From the cell containing the given text, extract its center point as (X, Y) coordinate. 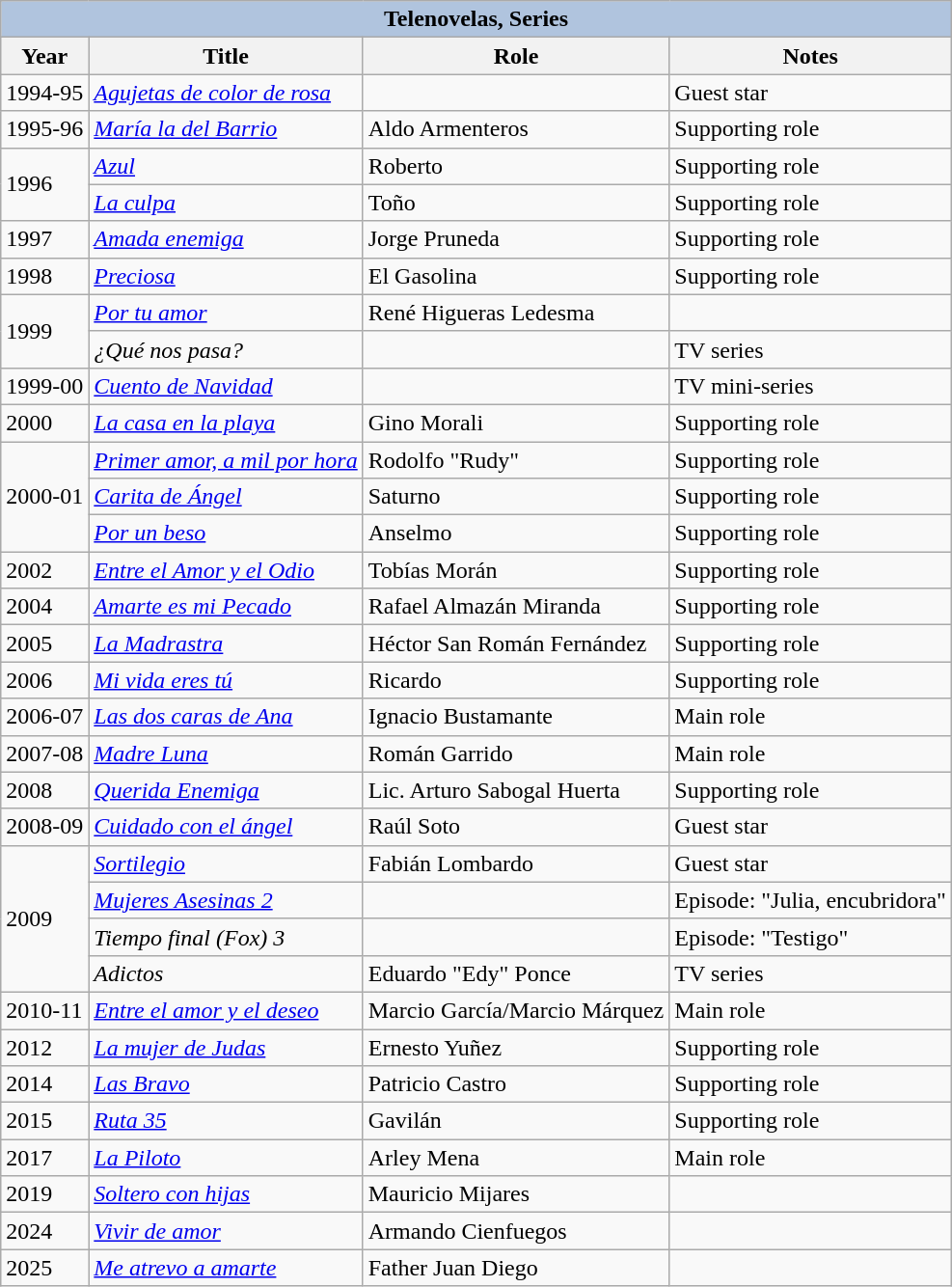
Gino Morali (516, 423)
Episode: "Julia, encubridora" (810, 900)
2019 (44, 1194)
2008 (44, 790)
Notes (810, 56)
Me atrevo a amarte (226, 1268)
Cuidado con el ángel (226, 827)
Las Bravo (226, 1084)
1994-95 (44, 93)
1998 (44, 276)
Saturno (516, 497)
TV mini-series (810, 386)
Madre Luna (226, 753)
Vivir de amor (226, 1231)
Carita de Ángel (226, 497)
Rodolfo "Rudy" (516, 460)
Mujeres Asesinas 2 (226, 900)
Episode: "Testigo" (810, 937)
Toño (516, 203)
2006-07 (44, 717)
Cuento de Navidad (226, 386)
Patricio Castro (516, 1084)
2024 (44, 1231)
Ricardo (516, 680)
Lic. Arturo Sabogal Huerta (516, 790)
Preciosa (226, 276)
Fabián Lombardo (516, 863)
Soltero con hijas (226, 1194)
2014 (44, 1084)
1995-96 (44, 129)
2009 (44, 918)
Raúl Soto (516, 827)
Amada enemiga (226, 239)
Por un beso (226, 534)
Year (44, 56)
El Gasolina (516, 276)
1996 (44, 184)
Aldo Armenteros (516, 129)
Héctor San Román Fernández (516, 643)
Ernesto Yuñez (516, 1047)
1999 (44, 331)
Entre el amor y el deseo (226, 1010)
Por tu amor (226, 313)
Primer amor, a mil por hora (226, 460)
2000-01 (44, 497)
2010-11 (44, 1010)
2015 (44, 1121)
Mi vida eres tú (226, 680)
2012 (44, 1047)
Tobías Morán (516, 570)
Ruta 35 (226, 1121)
Sortilegio (226, 863)
Arley Mena (516, 1158)
2006 (44, 680)
Las dos caras de Ana (226, 717)
2002 (44, 570)
Amarte es mi Pecado (226, 607)
René Higueras Ledesma (516, 313)
Armando Cienfuegos (516, 1231)
2005 (44, 643)
Román Garrido (516, 753)
2007-08 (44, 753)
Agujetas de color de rosa (226, 93)
Anselmo (516, 534)
Ignacio Bustamante (516, 717)
La mujer de Judas (226, 1047)
María la del Barrio (226, 129)
Title (226, 56)
Azul (226, 166)
Telenovelas, Series (476, 19)
Entre el Amor y el Odio (226, 570)
2004 (44, 607)
¿Qué nos pasa? (226, 349)
Querida Enemiga (226, 790)
2025 (44, 1268)
Eduardo "Edy" Ponce (516, 973)
Father Juan Diego (516, 1268)
Roberto (516, 166)
Tiempo final (Fox) 3 (226, 937)
1999-00 (44, 386)
2000 (44, 423)
La Madrastra (226, 643)
Adictos (226, 973)
Gavilán (516, 1121)
Role (516, 56)
Rafael Almazán Miranda (516, 607)
Jorge Pruneda (516, 239)
La Piloto (226, 1158)
Marcio García/Marcio Márquez (516, 1010)
2017 (44, 1158)
La culpa (226, 203)
Mauricio Mijares (516, 1194)
2008-09 (44, 827)
La casa en la playa (226, 423)
1997 (44, 239)
